Provide the (x, y) coordinate of the cell's center where the given text is located.  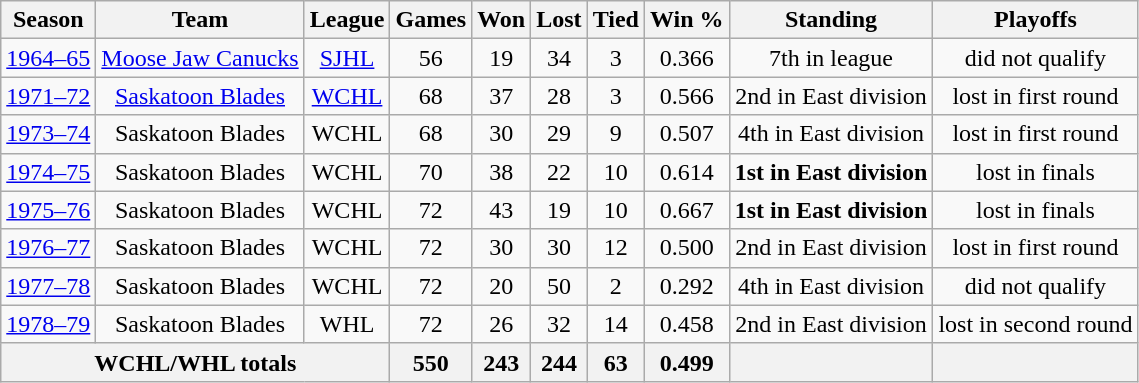
243 (502, 362)
2 (616, 286)
1976–77 (48, 248)
Lost (559, 20)
WHL (347, 324)
1975–76 (48, 210)
League (347, 20)
26 (502, 324)
63 (616, 362)
lost in second round (1036, 324)
0.499 (686, 362)
Moose Jaw Canucks (200, 58)
SJHL (347, 58)
37 (502, 96)
22 (559, 172)
Season (48, 20)
Team (200, 20)
20 (502, 286)
0.458 (686, 324)
1977–78 (48, 286)
0.507 (686, 134)
12 (616, 248)
9 (616, 134)
244 (559, 362)
1971–72 (48, 96)
550 (431, 362)
1964–65 (48, 58)
38 (502, 172)
50 (559, 286)
29 (559, 134)
Games (431, 20)
7th in league (831, 58)
0.667 (686, 210)
0.614 (686, 172)
Won (502, 20)
Standing (831, 20)
14 (616, 324)
Tied (616, 20)
70 (431, 172)
Playoffs (1036, 20)
43 (502, 210)
1973–74 (48, 134)
WCHL/WHL totals (196, 362)
0.366 (686, 58)
0.566 (686, 96)
34 (559, 58)
1978–79 (48, 324)
1974–75 (48, 172)
56 (431, 58)
0.500 (686, 248)
Win % (686, 20)
32 (559, 324)
0.292 (686, 286)
28 (559, 96)
